Search for the cell housing the specified text and yield its [x, y] center coordinate. 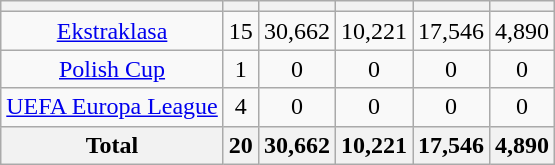
1 [240, 69]
4 [240, 107]
20 [240, 145]
Total [112, 145]
Polish Cup [112, 69]
15 [240, 31]
Ekstraklasa [112, 31]
UEFA Europa League [112, 107]
